Output the [x, y] coordinate of the center of the cell containing the given text.  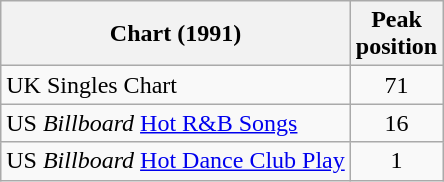
US Billboard Hot R&B Songs [176, 123]
Peakposition [396, 34]
Chart (1991) [176, 34]
US Billboard Hot Dance Club Play [176, 161]
16 [396, 123]
1 [396, 161]
UK Singles Chart [176, 85]
71 [396, 85]
